Search for the cell housing the specified text and yield its (x, y) center coordinate. 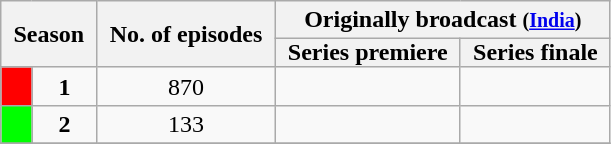
Originally broadcast (India) (442, 20)
133 (186, 124)
Season (49, 34)
1 (64, 86)
870 (186, 86)
2 (64, 124)
Series finale (535, 53)
No. of episodes (186, 34)
Series premiere (368, 53)
